Identify which cell holds the provided text, then report its (X, Y) central coordinate. 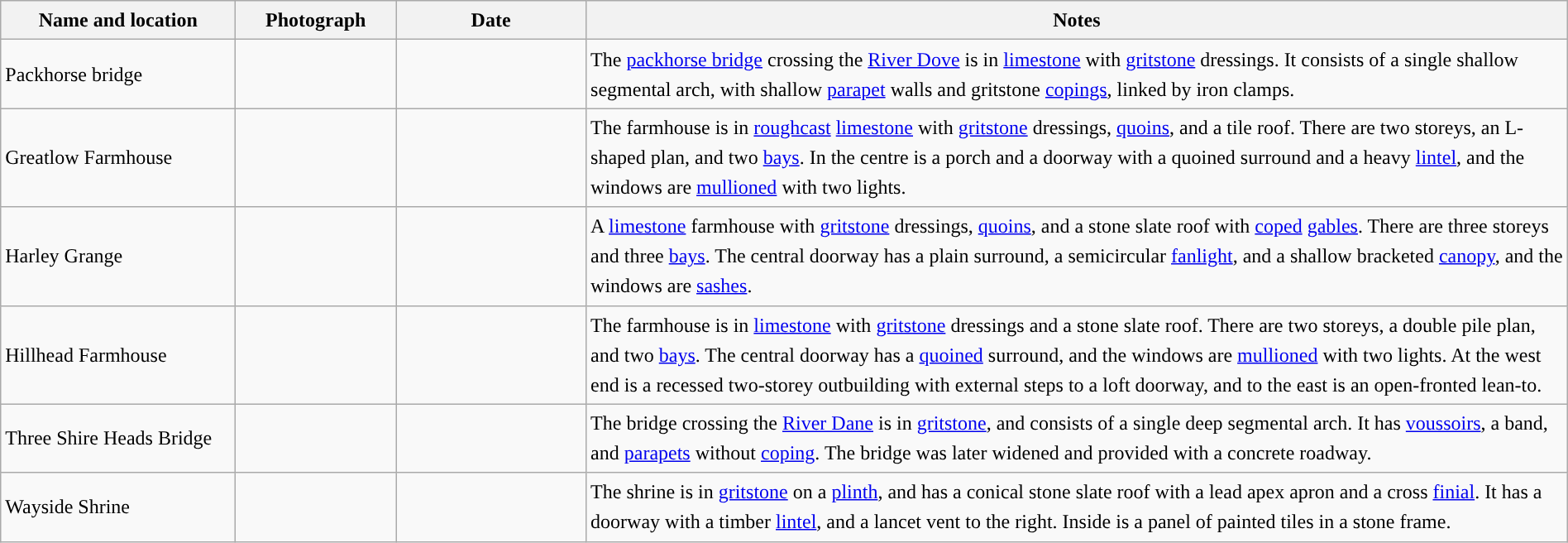
Date (491, 20)
Packhorse bridge (118, 74)
Notes (1077, 20)
Wayside Shrine (118, 507)
Name and location (118, 20)
Harley Grange (118, 257)
Photograph (316, 20)
Hillhead Farmhouse (118, 354)
Three Shire Heads Bridge (118, 439)
Greatlow Farmhouse (118, 157)
